Extract the (X, Y) coordinate from the center of the cell holding the provided text.  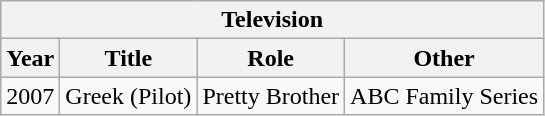
Television (272, 20)
Role (271, 58)
Pretty Brother (271, 96)
ABC Family Series (444, 96)
Other (444, 58)
2007 (30, 96)
Year (30, 58)
Title (128, 58)
Greek (Pilot) (128, 96)
